Provide the [X, Y] coordinate of the cell's center where the given text is located.  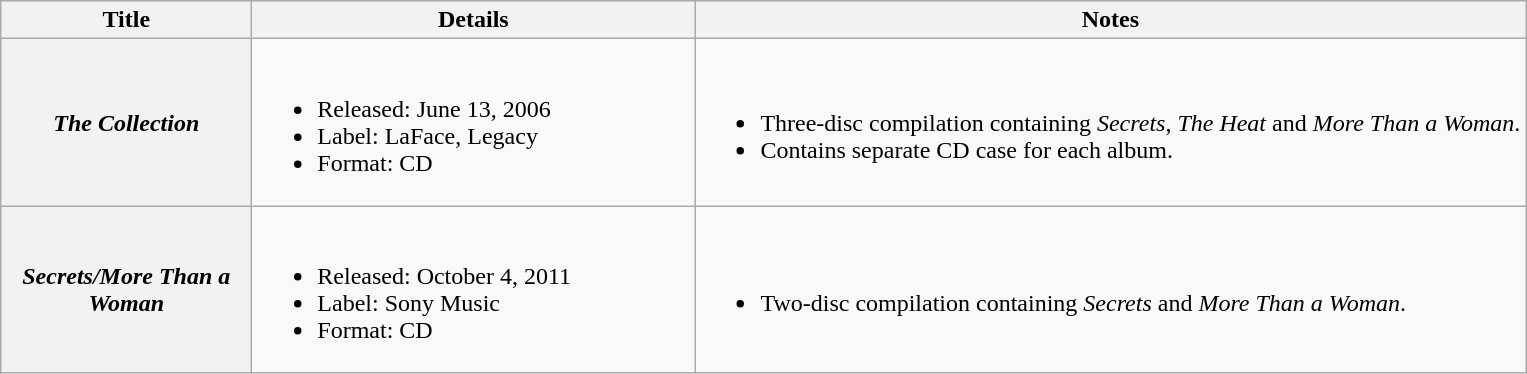
Two-disc compilation containing Secrets and More Than a Woman. [1110, 290]
Released: June 13, 2006Label: LaFace, LegacyFormat: CD [474, 122]
The Collection [126, 122]
Title [126, 20]
Three-disc compilation containing Secrets, The Heat and More Than a Woman.Contains separate CD case for each album. [1110, 122]
Released: October 4, 2011Label: Sony MusicFormat: CD [474, 290]
Secrets/More Than a Woman [126, 290]
Notes [1110, 20]
Details [474, 20]
